Determine the [X, Y] coordinate at the center of the cell enclosing the given text.  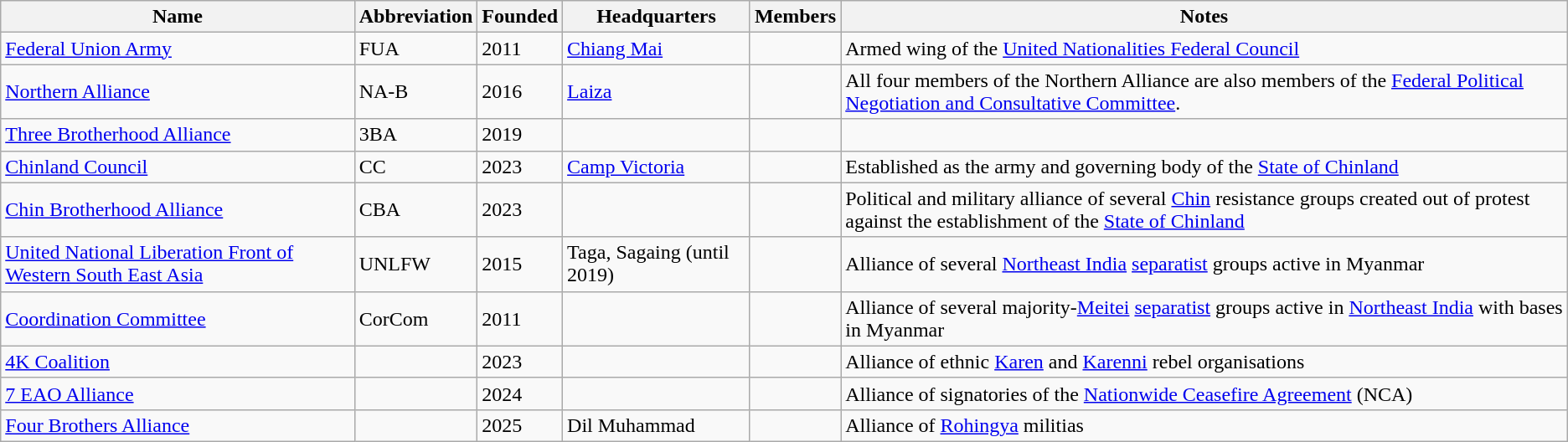
Laiza [657, 92]
Chiang Mai [657, 49]
Dil Muhammad [657, 425]
NA-B [415, 92]
Chin Brotherhood Alliance [178, 209]
4K Coalition [178, 362]
Founded [520, 17]
All four members of the Northern Alliance are also members of the Federal Political Negotiation and Consultative Committee. [1204, 92]
2015 [520, 265]
Coordination Committee [178, 318]
Chinland Council [178, 167]
Abbreviation [415, 17]
Alliance of ethnic Karen and Karenni rebel organisations [1204, 362]
2025 [520, 425]
Armed wing of the United Nationalities Federal Council [1204, 49]
Alliance of Rohingya militias [1204, 425]
CBA [415, 209]
Name [178, 17]
Headquarters [657, 17]
7 EAO Alliance [178, 393]
Camp Victoria [657, 167]
CorCom [415, 318]
3BA [415, 135]
Political and military alliance of several Chin resistance groups created out of protest against the establishment of the State of Chinland [1204, 209]
Established as the army and governing body of the State of Chinland [1204, 167]
Alliance of several Northeast India separatist groups active in Myanmar [1204, 265]
UNLFW [415, 265]
United National Liberation Front of Western South East Asia [178, 265]
Northern Alliance [178, 92]
Alliance of signatories of the Nationwide Ceasefire Agreement (NCA) [1204, 393]
Taga, Sagaing (until 2019) [657, 265]
Four Brothers Alliance [178, 425]
Three Brotherhood Alliance [178, 135]
Alliance of several majority-Meitei separatist groups active in Northeast India with bases in Myanmar [1204, 318]
Members [795, 17]
2019 [520, 135]
CC [415, 167]
2016 [520, 92]
Federal Union Army [178, 49]
Notes [1204, 17]
2024 [520, 393]
FUA [415, 49]
